Determine the [X, Y] coordinate at the center of the cell enclosing the given text.  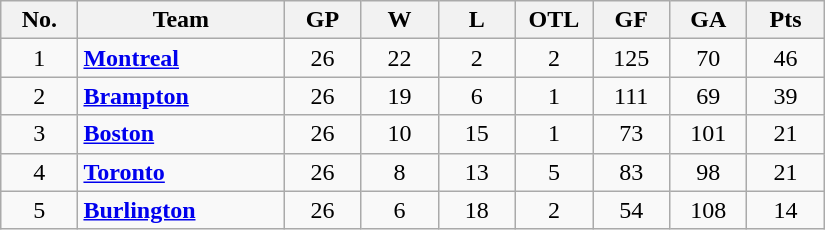
GF [632, 20]
W [400, 20]
Boston [181, 134]
73 [632, 134]
Brampton [181, 96]
111 [632, 96]
4 [40, 172]
108 [708, 210]
GP [322, 20]
22 [400, 58]
Team [181, 20]
83 [632, 172]
10 [400, 134]
98 [708, 172]
54 [632, 210]
101 [708, 134]
46 [786, 58]
15 [476, 134]
Burlington [181, 210]
L [476, 20]
19 [400, 96]
GA [708, 20]
125 [632, 58]
18 [476, 210]
8 [400, 172]
14 [786, 210]
69 [708, 96]
Pts [786, 20]
Toronto [181, 172]
No. [40, 20]
3 [40, 134]
13 [476, 172]
70 [708, 58]
39 [786, 96]
OTL [554, 20]
Montreal [181, 58]
